For the text-containing cell, return its midpoint in [x, y] coordinate format. 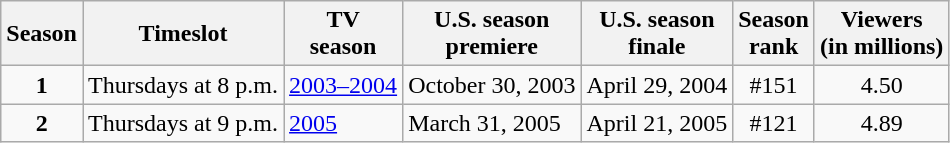
4.50 [881, 85]
Viewers(in millions) [881, 34]
Timeslot [182, 34]
U.S. seasonpremiere [492, 34]
Seasonrank [774, 34]
4.89 [881, 123]
2 [42, 123]
2003–2004 [344, 85]
Season [42, 34]
#151 [774, 85]
#121 [774, 123]
1 [42, 85]
Thursdays at 9 p.m. [182, 123]
April 29, 2004 [657, 85]
April 21, 2005 [657, 123]
TVseason [344, 34]
March 31, 2005 [492, 123]
2005 [344, 123]
Thursdays at 8 p.m. [182, 85]
October 30, 2003 [492, 85]
U.S. seasonfinale [657, 34]
